Return the (x, y) coordinate for the center point of the cell that contains the specified text.  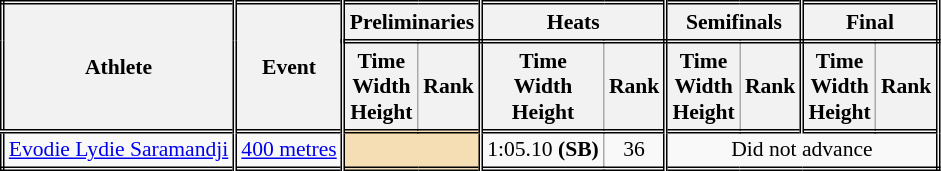
36 (635, 150)
Did not advance (802, 150)
1:05.10 (SB) (542, 150)
Evodie Lydie Saramandji (118, 150)
Semifinals (734, 22)
Preliminaries (412, 22)
Event (289, 67)
Final (870, 22)
Athlete (118, 67)
400 metres (289, 150)
Heats (574, 22)
